Capture the cell that displays the provided text and extract its (x, y) central coordinate. 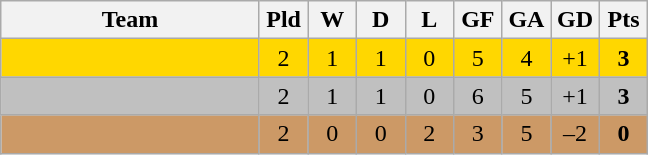
GD (576, 20)
GF (478, 20)
Pts (624, 20)
GA (526, 20)
W (332, 20)
–2 (576, 134)
D (380, 20)
Team (130, 20)
L (430, 20)
6 (478, 96)
Pld (284, 20)
4 (526, 58)
